For the text-containing cell, return its midpoint in (x, y) coordinate format. 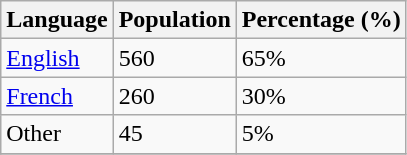
260 (174, 96)
30% (321, 96)
5% (321, 134)
Language (57, 20)
Other (57, 134)
Population (174, 20)
French (57, 96)
Percentage (%) (321, 20)
45 (174, 134)
560 (174, 58)
65% (321, 58)
English (57, 58)
